Locate the cell with the specified text and output its [x, y] center coordinate. 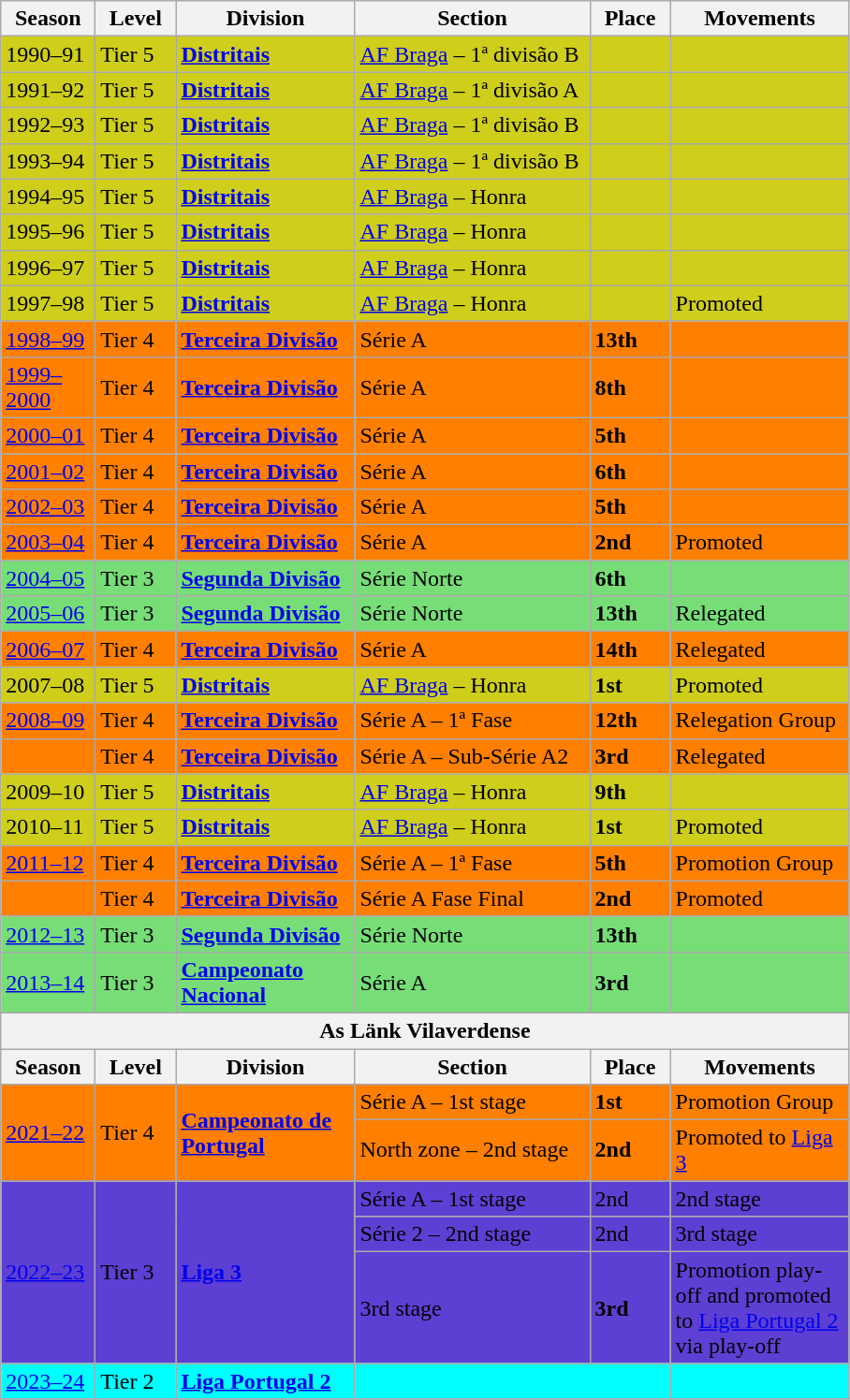
Promoted to Liga 3 [760, 1151]
2004–05 [49, 578]
2023–24 [49, 1381]
1996–97 [49, 268]
Liga Portugal 2 [266, 1381]
2002–03 [49, 507]
2006–07 [49, 649]
Campeonato Nacional [266, 983]
2009–10 [49, 792]
1991–92 [49, 90]
2nd stage [760, 1199]
Relegation Group [760, 721]
8th [630, 387]
1994–95 [49, 197]
AF Braga – 1ª divisão A [472, 90]
Série A Fase Final [472, 898]
North zone – 2nd stage [472, 1151]
Campeonato de Portugal [266, 1132]
Promotion play-off and promoted to Liga Portugal 2 via play-off [760, 1308]
Tier 2 [136, 1381]
1993–94 [49, 161]
Liga 3 [266, 1273]
2022–23 [49, 1273]
As Länk Vilaverdense [425, 1030]
9th [630, 792]
2007–08 [49, 685]
Série A – Sub-Série A2 [472, 756]
1990–91 [49, 54]
2000–01 [49, 435]
2013–14 [49, 983]
2008–09 [49, 721]
2005–06 [49, 614]
1998–99 [49, 339]
1997–98 [49, 303]
2003–04 [49, 543]
2011–12 [49, 863]
Série 2 – 2nd stage [472, 1234]
12th [630, 721]
2021–22 [49, 1132]
1992–93 [49, 125]
2010–11 [49, 827]
2001–02 [49, 471]
1999–2000 [49, 387]
1995–96 [49, 232]
2012–13 [49, 934]
14th [630, 649]
